Determine the [X, Y] coordinate at the center of the cell enclosing the given text.  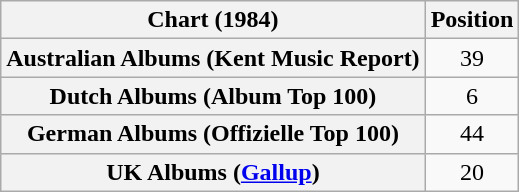
44 [472, 134]
Position [472, 20]
20 [472, 172]
Dutch Albums (Album Top 100) [213, 96]
German Albums (Offizielle Top 100) [213, 134]
Australian Albums (Kent Music Report) [213, 58]
UK Albums (Gallup) [213, 172]
6 [472, 96]
39 [472, 58]
Chart (1984) [213, 20]
